Find where the given text appears and provide that cell's center as [X, Y] coordinate. 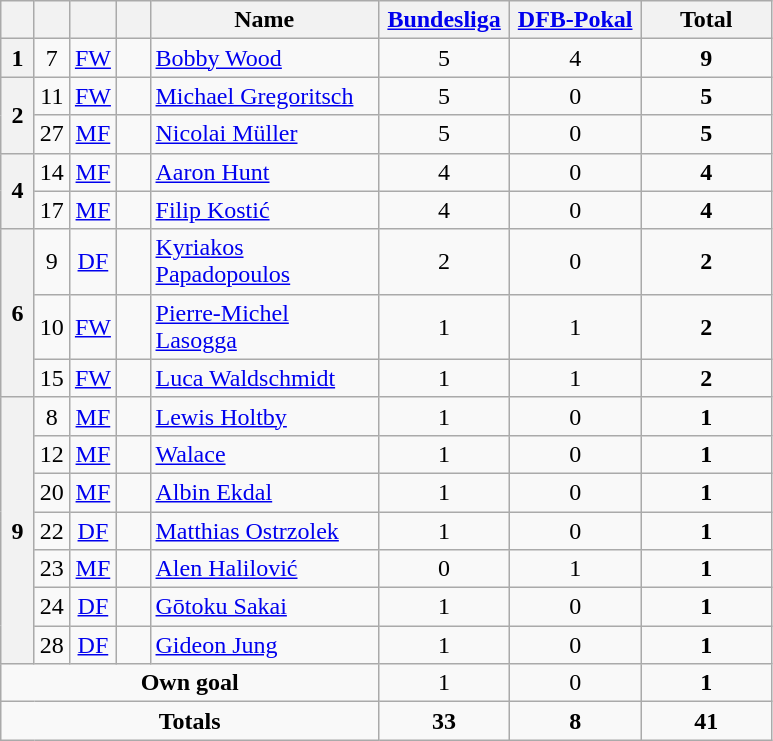
17 [52, 210]
Nicolai Müller [264, 134]
22 [52, 531]
14 [52, 172]
41 [706, 721]
Totals [190, 721]
Lewis Holtby [264, 416]
24 [52, 607]
Name [264, 20]
7 [52, 58]
28 [52, 645]
Michael Gregoritsch [264, 96]
Walace [264, 454]
11 [52, 96]
Albin Ekdal [264, 492]
DFB-Pokal [576, 20]
Bobby Wood [264, 58]
Bundesliga [444, 20]
Total [706, 20]
Gideon Jung [264, 645]
Filip Kostić [264, 210]
27 [52, 134]
33 [444, 721]
Kyriakos Papadopoulos [264, 262]
6 [18, 313]
23 [52, 569]
Gōtoku Sakai [264, 607]
15 [52, 378]
Luca Waldschmidt [264, 378]
Own goal [190, 683]
20 [52, 492]
10 [52, 326]
Alen Halilović [264, 569]
12 [52, 454]
Matthias Ostrzolek [264, 531]
Pierre-Michel Lasogga [264, 326]
Aaron Hunt [264, 172]
